Provide the (X, Y) coordinate of the cell's center where the given text is located.  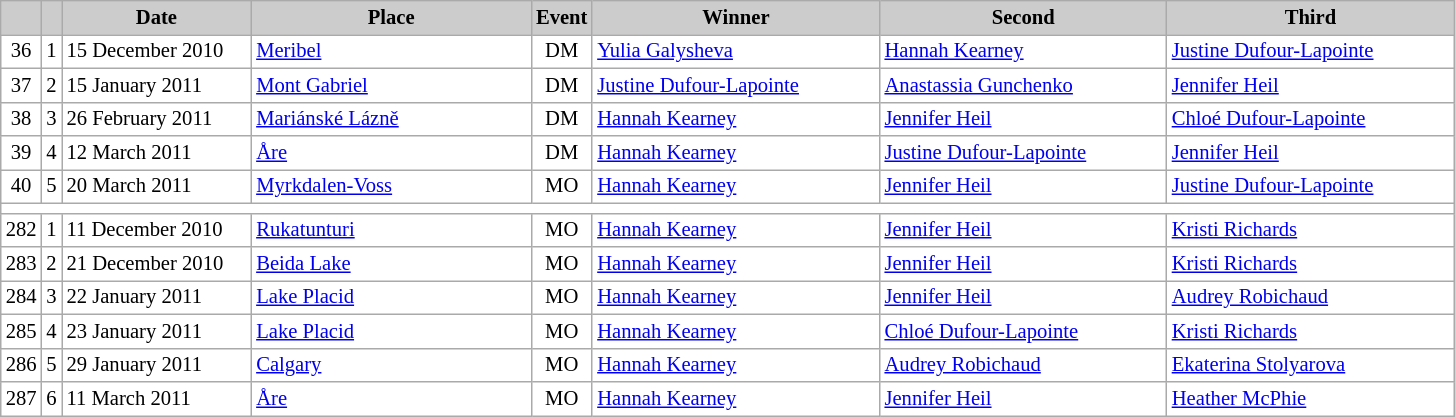
26 February 2011 (157, 119)
Rukatunturi (391, 230)
Place (391, 17)
39 (22, 153)
20 March 2011 (157, 186)
Mont Gabriel (391, 85)
283 (22, 263)
36 (22, 51)
6 (51, 399)
11 December 2010 (157, 230)
15 January 2011 (157, 85)
Event (562, 17)
Winner (736, 17)
40 (22, 186)
38 (22, 119)
287 (22, 399)
Heather McPhie (1310, 399)
Myrkdalen-Voss (391, 186)
Yulia Galysheva (736, 51)
15 December 2010 (157, 51)
Anastassia Gunchenko (1024, 85)
21 December 2010 (157, 263)
Second (1024, 17)
Date (157, 17)
284 (22, 297)
Third (1310, 17)
282 (22, 230)
Ekaterina Stolyarova (1310, 365)
22 January 2011 (157, 297)
29 January 2011 (157, 365)
37 (22, 85)
285 (22, 331)
12 March 2011 (157, 153)
286 (22, 365)
Beida Lake (391, 263)
Mariánské Lázně (391, 119)
Calgary (391, 365)
Meribel (391, 51)
23 January 2011 (157, 331)
11 March 2011 (157, 399)
